Return [x, y] of the center of cell containing provided text 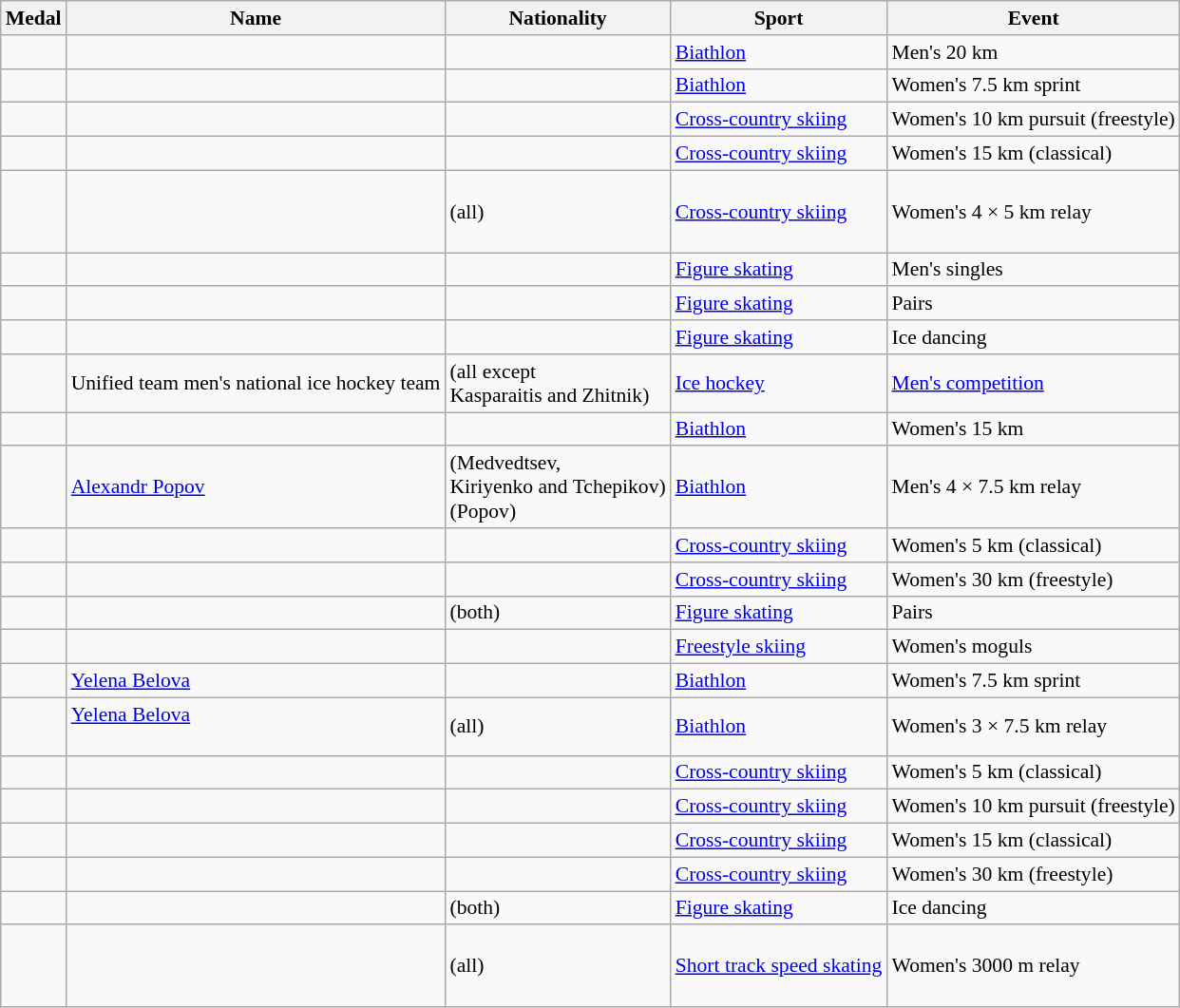
Women's 4 × 5 km relay [1033, 211]
Women's 15 km [1033, 429]
Men's competition [1033, 384]
Ice hockey [779, 384]
Nationality [557, 18]
Women's 3000 m relay [1033, 967]
(all exceptKasparaitis and Zhitnik) [557, 384]
Freestyle skiing [779, 647]
Men's 4 × 7.5 km relay [1033, 488]
Unified team men's national ice hockey team [257, 384]
Event [1033, 18]
Men's singles [1033, 270]
Alexandr Popov [257, 488]
Short track speed skating [779, 967]
Women's 3 × 7.5 km relay [1033, 726]
Medal [34, 18]
Sport [779, 18]
Name [257, 18]
(Medvedtsev,Kiriyenko and Tchepikov) (Popov) [557, 488]
Men's 20 km [1033, 52]
Women's moguls [1033, 647]
